Locate the cell with the specified text and output its (x, y) center coordinate. 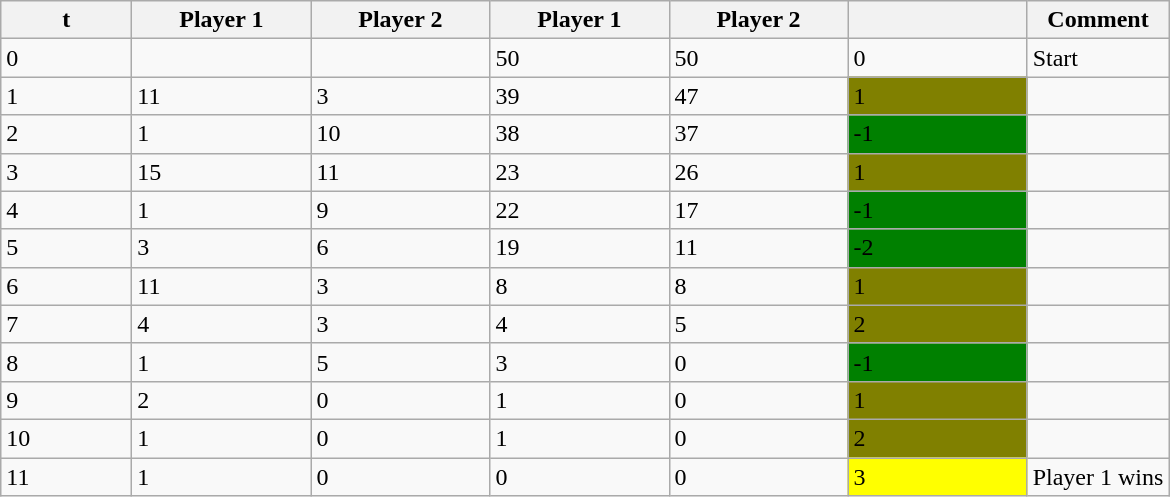
38 (580, 134)
7 (66, 324)
26 (758, 172)
23 (580, 172)
22 (580, 210)
-2 (938, 248)
t (66, 20)
19 (580, 248)
Comment (1098, 20)
47 (758, 96)
Start (1098, 58)
17 (758, 210)
37 (758, 134)
Player 1 wins (1098, 477)
15 (222, 172)
39 (580, 96)
